Return [X, Y] of the center of cell containing provided text 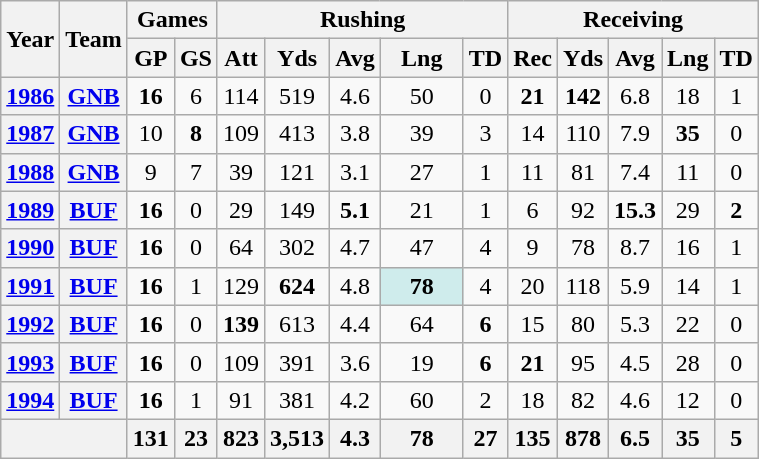
Games [172, 20]
28 [688, 362]
80 [582, 324]
4.4 [356, 324]
302 [298, 248]
5.9 [636, 286]
Team [94, 39]
5.3 [636, 324]
4.3 [356, 438]
6.5 [636, 438]
22 [688, 324]
15 [533, 324]
823 [240, 438]
1991 [30, 286]
4.7 [356, 248]
1989 [30, 210]
Rec [533, 58]
5.1 [356, 210]
121 [298, 172]
149 [298, 210]
131 [150, 438]
19 [422, 362]
1990 [30, 248]
142 [582, 96]
129 [240, 286]
10 [150, 134]
1988 [30, 172]
12 [688, 400]
1986 [30, 96]
381 [298, 400]
7 [196, 172]
519 [298, 96]
5 [736, 438]
118 [582, 286]
82 [582, 400]
878 [582, 438]
391 [298, 362]
6.8 [636, 96]
8.7 [636, 248]
Receiving [634, 20]
7.4 [636, 172]
3.8 [356, 134]
135 [533, 438]
47 [422, 248]
114 [240, 96]
Rushing [362, 20]
GP [150, 58]
15.3 [636, 210]
Att [240, 58]
23 [196, 438]
GS [196, 58]
3.6 [356, 362]
7.9 [636, 134]
4.2 [356, 400]
4.8 [356, 286]
Year [30, 39]
1987 [30, 134]
1993 [30, 362]
1994 [30, 400]
92 [582, 210]
60 [422, 400]
139 [240, 324]
95 [582, 362]
110 [582, 134]
20 [533, 286]
413 [298, 134]
81 [582, 172]
3,513 [298, 438]
1992 [30, 324]
50 [422, 96]
3.1 [356, 172]
613 [298, 324]
8 [196, 134]
4.5 [636, 362]
91 [240, 400]
624 [298, 286]
3 [485, 134]
